Pinpoint the cell where the given text exists, returning its [x, y] midpoint coordinate. 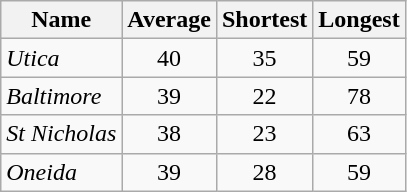
Shortest [264, 20]
St Nicholas [62, 134]
Average [170, 20]
23 [264, 134]
Longest [359, 20]
Oneida [62, 172]
Baltimore [62, 96]
28 [264, 172]
35 [264, 58]
Name [62, 20]
63 [359, 134]
Utica [62, 58]
22 [264, 96]
78 [359, 96]
40 [170, 58]
38 [170, 134]
